From the cell containing the given text, extract its center point as (x, y) coordinate. 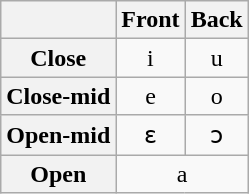
o (216, 96)
Front (150, 20)
Open-mid (58, 135)
Back (216, 20)
Close-mid (58, 96)
ɛ (150, 135)
Open (58, 173)
e (150, 96)
u (216, 58)
ɔ (216, 135)
a (182, 173)
i (150, 58)
Close (58, 58)
